Return the (x, y) coordinate for the center point of the cell that contains the specified text.  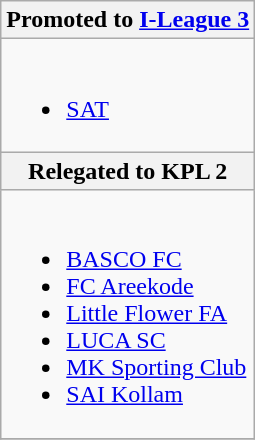
BASCO FCFC AreekodeLittle Flower FALUCA SCMK Sporting ClubSAI Kollam (128, 314)
Promoted to I-League 3 (128, 20)
SAT (128, 96)
Relegated to KPL 2 (128, 171)
